Return the (x, y) coordinate for the center point of the cell that contains the specified text.  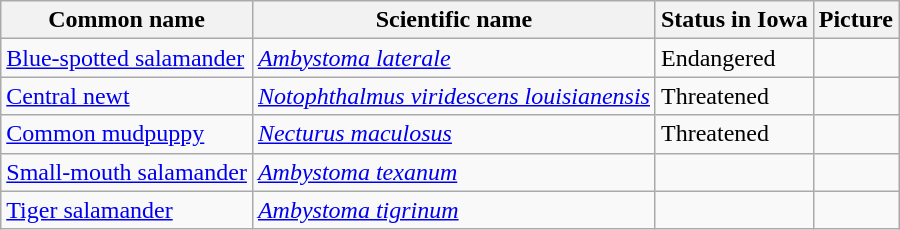
Scientific name (454, 20)
Picture (856, 20)
Necturus maculosus (454, 134)
Status in Iowa (734, 20)
Central newt (127, 96)
Ambystoma laterale (454, 58)
Small-mouth salamander (127, 172)
Ambystoma tigrinum (454, 210)
Common name (127, 20)
Blue-spotted salamander (127, 58)
Tiger salamander (127, 210)
Common mudpuppy (127, 134)
Ambystoma texanum (454, 172)
Endangered (734, 58)
Notophthalmus viridescens louisianensis (454, 96)
